Return the [X, Y] coordinate for the center point of the cell that contains the specified text.  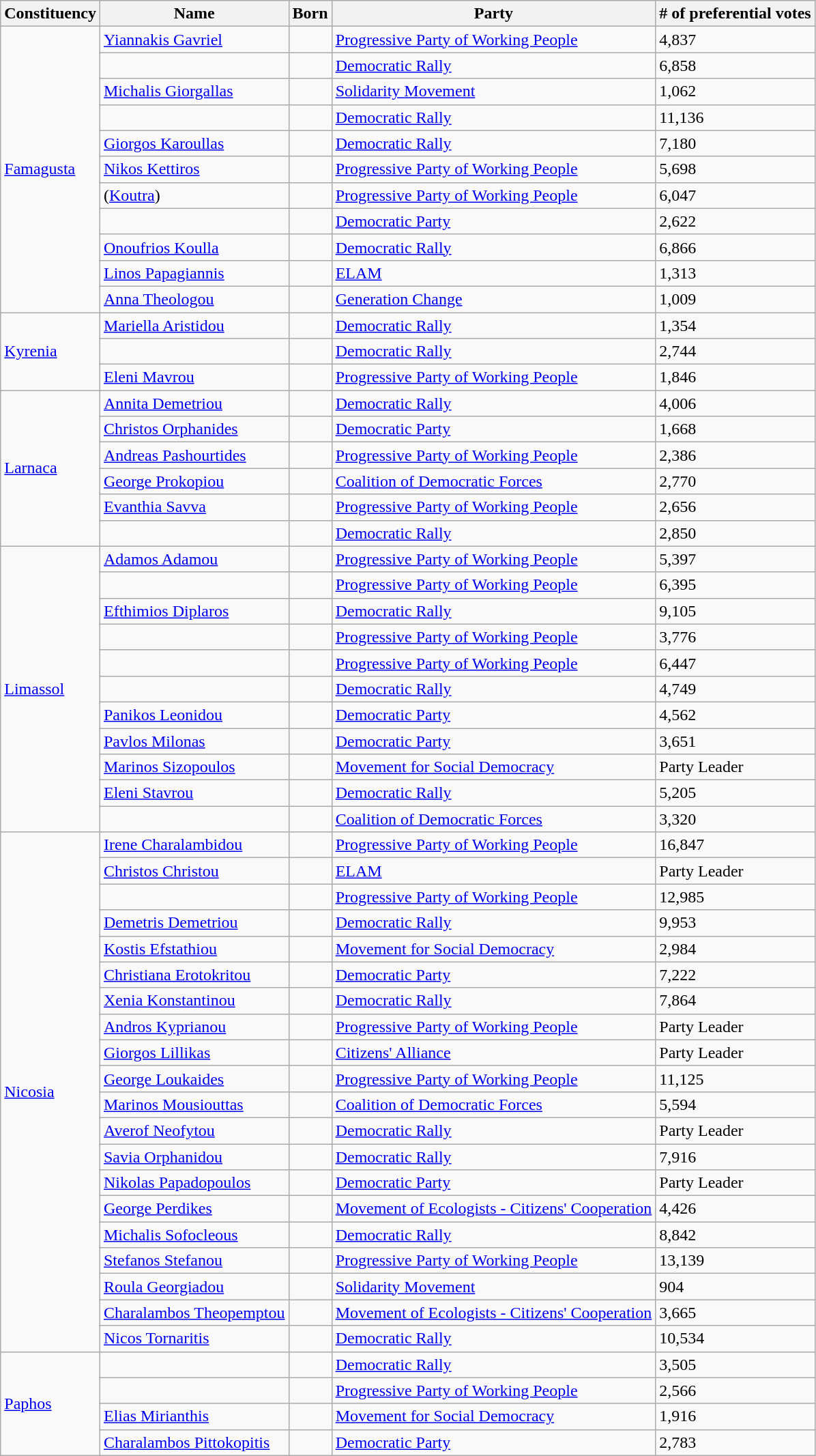
1,354 [735, 326]
Eleni Stavrou [194, 793]
2,622 [735, 221]
Demetris Demetriou [194, 923]
Nikolas Papadopoulos [194, 1183]
7,916 [735, 1157]
904 [735, 1287]
7,222 [735, 975]
Marinos Mousiouttas [194, 1104]
1,846 [735, 377]
2,386 [735, 455]
2,656 [735, 507]
Michalis Giorgallas [194, 91]
7,180 [735, 143]
11,136 [735, 117]
3,505 [735, 1365]
1,916 [735, 1416]
Marinos Sizopoulos [194, 767]
Larnaca [50, 468]
Eleni Mavrou [194, 377]
2,783 [735, 1442]
6,447 [735, 663]
Andros Kyprianou [194, 1027]
Nicos Tornaritis [194, 1339]
6,866 [735, 247]
Name [194, 14]
Efthimios Diplaros [194, 611]
Nicosia [50, 1092]
Roula Georgiadou [194, 1287]
5,594 [735, 1104]
Limassol [50, 689]
5,205 [735, 793]
4,749 [735, 689]
6,395 [735, 585]
George Loukaides [194, 1079]
(Koutra) [194, 195]
3,776 [735, 637]
Yiannakis Gavriel [194, 40]
Panikos Leonidou [194, 715]
1,062 [735, 91]
Kostis Efstathiou [194, 949]
2,770 [735, 481]
Generation Change [494, 299]
Party [494, 14]
Constituency [50, 14]
Savia Orphanidou [194, 1157]
2,984 [735, 949]
3,665 [735, 1313]
Kyrenia [50, 352]
Onoufrios Koulla [194, 247]
Evanthia Savva [194, 507]
4,562 [735, 715]
Michalis Sofocleous [194, 1235]
2,566 [735, 1390]
Giorgos Lillikas [194, 1053]
9,953 [735, 923]
Elias Mirianthis [194, 1416]
Born [310, 14]
5,397 [735, 559]
6,047 [735, 195]
Pavlos Milonas [194, 741]
Xenia Konstantinou [194, 1001]
Famagusta [50, 169]
# of preferential votes [735, 14]
Anna Theologou [194, 299]
Andreas Pashourtides [194, 455]
Linos Papagiannis [194, 273]
Christiana Erotokritou [194, 975]
1,313 [735, 273]
11,125 [735, 1079]
Christos Christou [194, 871]
Charalambos Pittokopitis [194, 1442]
Mariella Aristidou [194, 326]
8,842 [735, 1235]
Irene Charalambidou [194, 845]
2,850 [735, 533]
Stefanos Stefanou [194, 1261]
George Perdikes [194, 1209]
Charalambos Theopemptou [194, 1313]
4,006 [735, 403]
Annita Demetriou [194, 403]
George Prokopiou [194, 481]
Paphos [50, 1403]
16,847 [735, 845]
12,985 [735, 897]
Averof Neofytou [194, 1130]
Giorgos Karoullas [194, 143]
Adamos Adamou [194, 559]
9,105 [735, 611]
Nikos Kettiros [194, 169]
1,668 [735, 429]
4,426 [735, 1209]
10,534 [735, 1339]
13,139 [735, 1261]
7,864 [735, 1001]
6,858 [735, 66]
Citizens' Alliance [494, 1053]
3,651 [735, 741]
4,837 [735, 40]
1,009 [735, 299]
Christos Orphanides [194, 429]
5,698 [735, 169]
2,744 [735, 352]
3,320 [735, 819]
